Pinpoint the cell where the given text exists, returning its [x, y] midpoint coordinate. 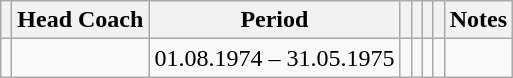
Notes [478, 20]
Head Coach [80, 20]
01.08.1974 – 31.05.1975 [274, 58]
Period [274, 20]
